Capture the cell that displays the provided text and extract its [X, Y] central coordinate. 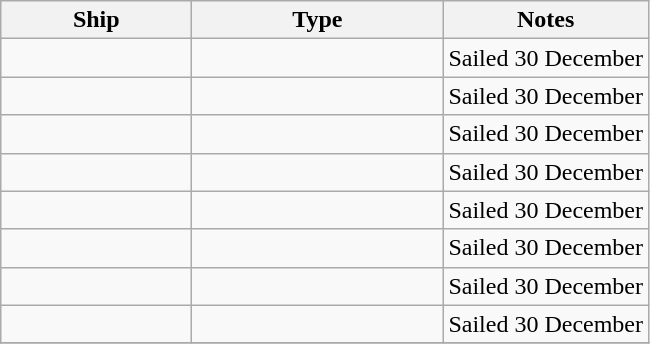
Ship [96, 20]
Type [318, 20]
Notes [546, 20]
